From the cell containing the given text, extract its center point as (x, y) coordinate. 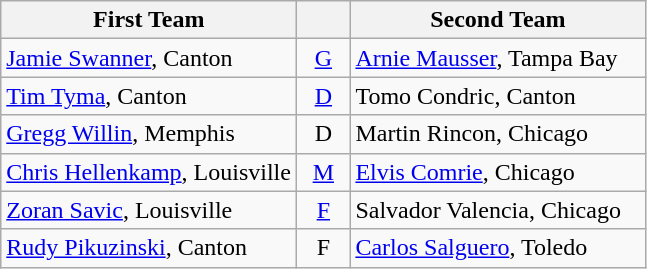
Zoran Savic, Louisville (149, 210)
Salvador Valencia, Chicago (498, 210)
Rudy Pikuzinski, Canton (149, 248)
Second Team (498, 20)
Jamie Swanner, Canton (149, 58)
Carlos Salguero, Toledo (498, 248)
Tim Tyma, Canton (149, 96)
Arnie Mausser, Tampa Bay (498, 58)
Elvis Comrie, Chicago (498, 172)
G (324, 58)
M (324, 172)
First Team (149, 20)
Tomo Condric, Canton (498, 96)
Chris Hellenkamp, Louisville (149, 172)
Martin Rincon, Chicago (498, 134)
Gregg Willin, Memphis (149, 134)
